Output the [x, y] coordinate of the center of the cell containing the given text.  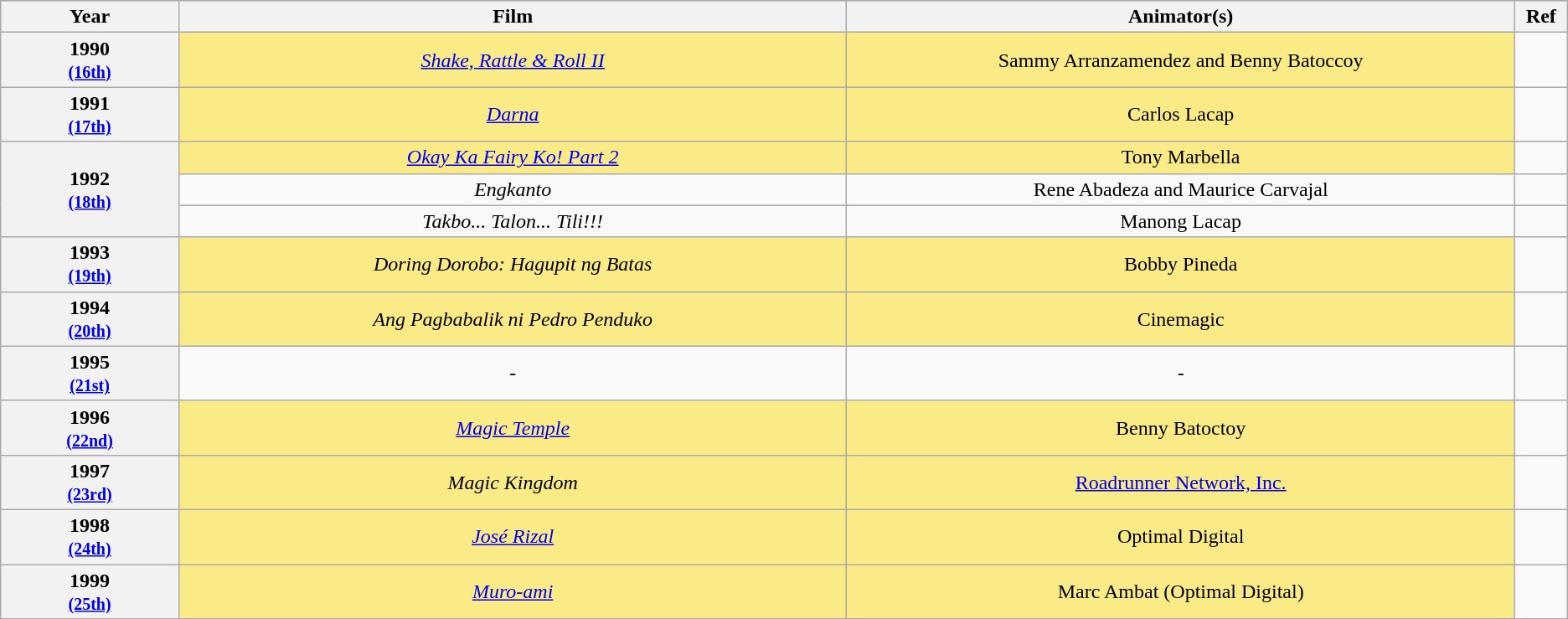
Ref [1541, 17]
Takbo... Talon... Tili!!! [513, 221]
Optimal Digital [1181, 536]
1995 (21st) [90, 374]
Carlos Lacap [1181, 114]
Rene Abadeza and Maurice Carvajal [1181, 189]
José Rizal [513, 536]
Ang Pagbabalik ni Pedro Penduko [513, 318]
Cinemagic [1181, 318]
Engkanto [513, 189]
1992 (18th) [90, 189]
Animator(s) [1181, 17]
Manong Lacap [1181, 221]
Darna [513, 114]
1991 (17th) [90, 114]
1990 (16th) [90, 60]
1999 (25th) [90, 591]
Okay Ka Fairy Ko! Part 2 [513, 157]
Magic Temple [513, 427]
Muro-ami [513, 591]
Magic Kingdom [513, 482]
1993 (19th) [90, 265]
Roadrunner Network, Inc. [1181, 482]
1996 (22nd) [90, 427]
1998 (24th) [90, 536]
1994 (20th) [90, 318]
Sammy Arranzamendez and Benny Batoccoy [1181, 60]
Benny Batoctoy [1181, 427]
Doring Dorobo: Hagupit ng Batas [513, 265]
Marc Ambat (Optimal Digital) [1181, 591]
Shake, Rattle & Roll II [513, 60]
Year [90, 17]
Bobby Pineda [1181, 265]
Tony Marbella [1181, 157]
1997 (23rd) [90, 482]
Film [513, 17]
